Return the (X, Y) coordinate for the center point of the cell that contains the specified text.  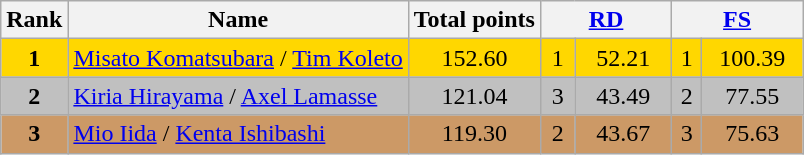
100.39 (752, 58)
43.67 (624, 134)
Rank (34, 20)
RD (606, 20)
Kiria Hirayama / Axel Lamasse (238, 96)
43.49 (624, 96)
Misato Komatsubara / Tim Koleto (238, 58)
Total points (474, 20)
FS (738, 20)
Mio Iida / Kenta Ishibashi (238, 134)
119.30 (474, 134)
121.04 (474, 96)
Name (238, 20)
75.63 (752, 134)
152.60 (474, 58)
52.21 (624, 58)
77.55 (752, 96)
